Search for the cell housing the specified text and yield its [X, Y] center coordinate. 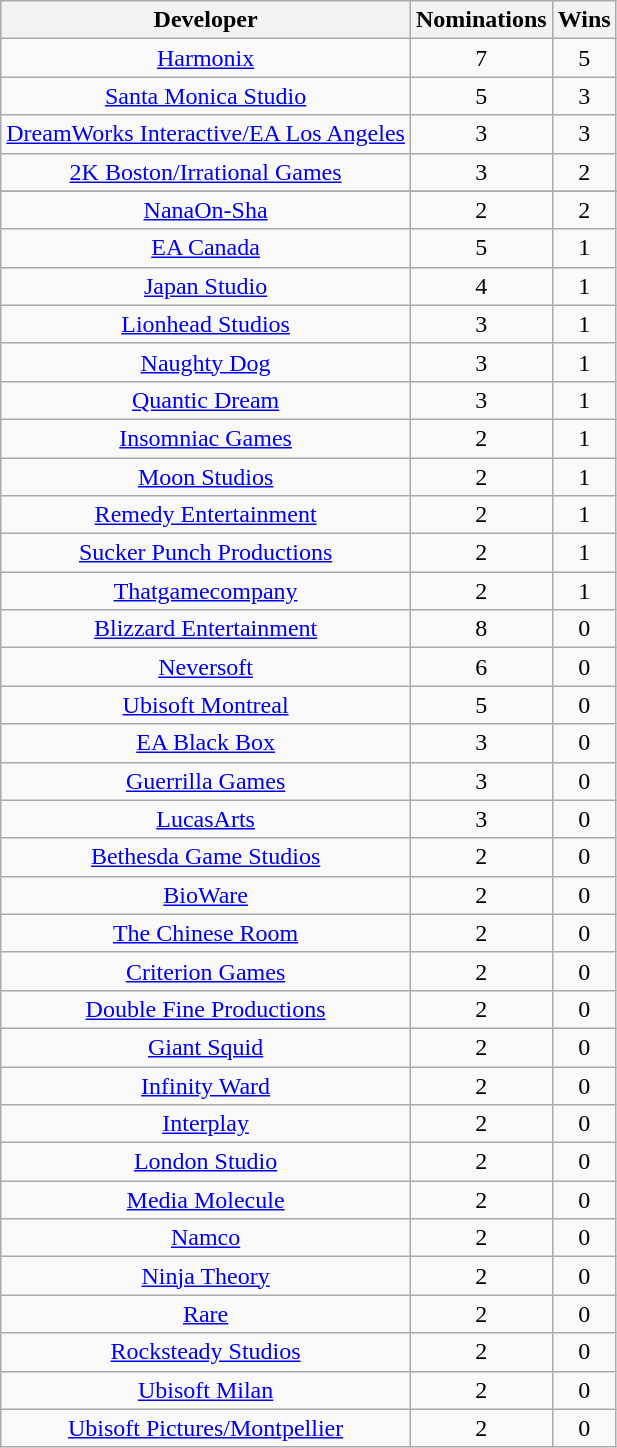
NanaOn-Sha [206, 210]
Guerrilla Games [206, 781]
Rare [206, 1314]
Harmonix [206, 58]
Ninja Theory [206, 1276]
Quantic Dream [206, 400]
Giant Squid [206, 1047]
London Studio [206, 1162]
Ubisoft Montreal [206, 705]
Infinity Ward [206, 1085]
Lionhead Studios [206, 324]
EA Black Box [206, 743]
Media Molecule [206, 1200]
Bethesda Game Studios [206, 857]
Moon Studios [206, 477]
Wins [584, 20]
Sucker Punch Productions [206, 553]
Japan Studio [206, 286]
Nominations [481, 20]
EA Canada [206, 248]
Developer [206, 20]
Namco [206, 1238]
Thatgamecompany [206, 591]
8 [481, 629]
LucasArts [206, 819]
Double Fine Productions [206, 1009]
4 [481, 286]
2K Boston/Irrational Games [206, 172]
Criterion Games [206, 971]
Ubisoft Pictures/Montpellier [206, 1428]
Remedy Entertainment [206, 515]
The Chinese Room [206, 933]
Santa Monica Studio [206, 96]
BioWare [206, 895]
Blizzard Entertainment [206, 629]
Naughty Dog [206, 362]
Neversoft [206, 667]
Rocksteady Studios [206, 1352]
7 [481, 58]
Ubisoft Milan [206, 1390]
Interplay [206, 1124]
6 [481, 667]
Insomniac Games [206, 438]
DreamWorks Interactive/EA Los Angeles [206, 134]
